Extract the [X, Y] coordinate from the center of the cell holding the provided text.  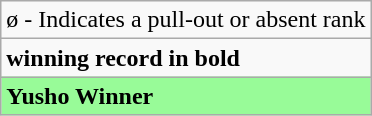
winning record in bold [186, 58]
ø - Indicates a pull-out or absent rank [186, 20]
Yusho Winner [186, 96]
